Return the (X, Y) coordinate for the center point of the cell that contains the specified text.  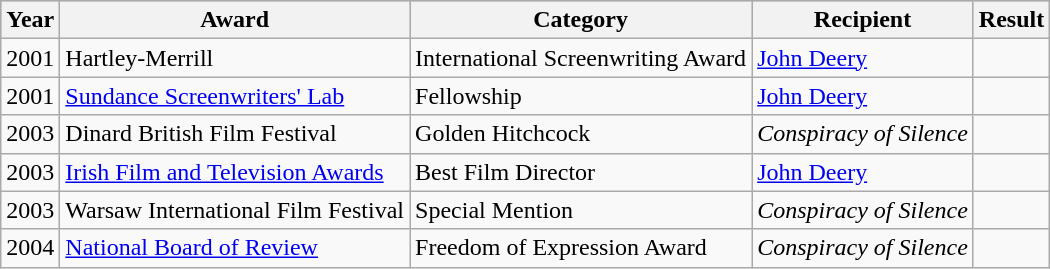
Category (581, 20)
Irish Film and Television Awards (235, 172)
Dinard British Film Festival (235, 134)
Fellowship (581, 96)
National Board of Review (235, 248)
Year (30, 20)
Sundance Screenwriters' Lab (235, 96)
Special Mention (581, 210)
Warsaw International Film Festival (235, 210)
Recipient (863, 20)
2004 (30, 248)
Award (235, 20)
International Screenwriting Award (581, 58)
Result (1011, 20)
Golden Hitchcock (581, 134)
Freedom of Expression Award (581, 248)
Hartley-Merrill (235, 58)
Best Film Director (581, 172)
